Scan for the cell matching the given text and deliver its [X, Y] coordinate at center. 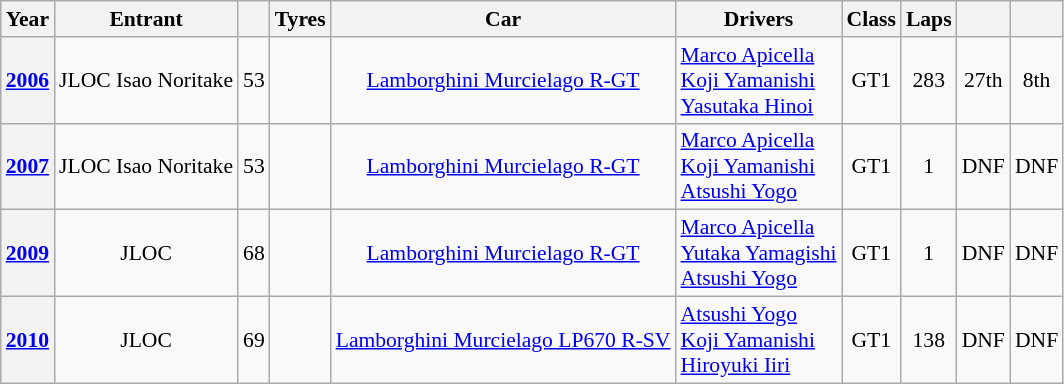
27th [984, 80]
Car [504, 19]
Laps [929, 19]
283 [929, 80]
Marco Apicella Yutaka Yamagishi Atsushi Yogo [759, 254]
Entrant [146, 19]
Year [28, 19]
Drivers [759, 19]
Marco Apicella Koji Yamanishi Yasutaka Hinoi [759, 80]
Marco Apicella Koji Yamanishi Atsushi Yogo [759, 166]
Lamborghini Murcielago LP670 R-SV [504, 340]
2010 [28, 340]
2009 [28, 254]
2007 [28, 166]
Tyres [300, 19]
Class [872, 19]
8th [1036, 80]
138 [929, 340]
2006 [28, 80]
69 [254, 340]
68 [254, 254]
Atsushi Yogo Koji Yamanishi Hiroyuki Iiri [759, 340]
